For the text-containing cell, return its midpoint in (x, y) coordinate format. 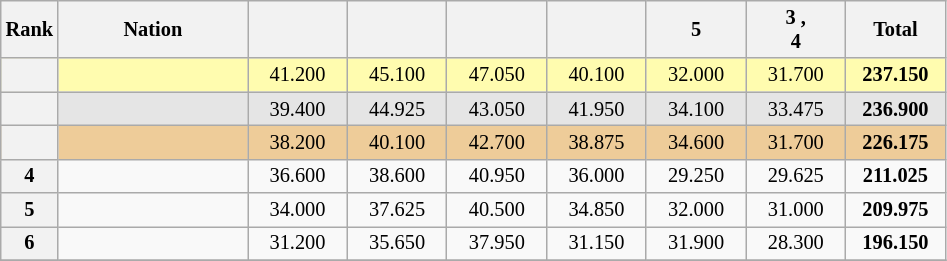
38.200 (298, 142)
44.925 (397, 109)
36.600 (298, 176)
47.050 (497, 75)
29.625 (796, 176)
41.950 (597, 109)
42.700 (497, 142)
236.900 (896, 109)
37.950 (497, 243)
31.900 (696, 243)
29.250 (696, 176)
34.600 (696, 142)
41.200 (298, 75)
Rank (30, 29)
31.000 (796, 210)
31.200 (298, 243)
33.475 (796, 109)
40.950 (497, 176)
28.300 (796, 243)
31.150 (597, 243)
45.100 (397, 75)
Nation (153, 29)
39.400 (298, 109)
34.850 (597, 210)
237.150 (896, 75)
6 (30, 243)
35.650 (397, 243)
4 (30, 176)
209.975 (896, 210)
196.150 (896, 243)
40.500 (497, 210)
34.000 (298, 210)
37.625 (397, 210)
226.175 (896, 142)
38.875 (597, 142)
34.100 (696, 109)
211.025 (896, 176)
43.050 (497, 109)
38.600 (397, 176)
Total (896, 29)
3 ,4 (796, 29)
36.000 (597, 176)
